Detect which cell encompasses the target text, then output its (X, Y) center coordinate. 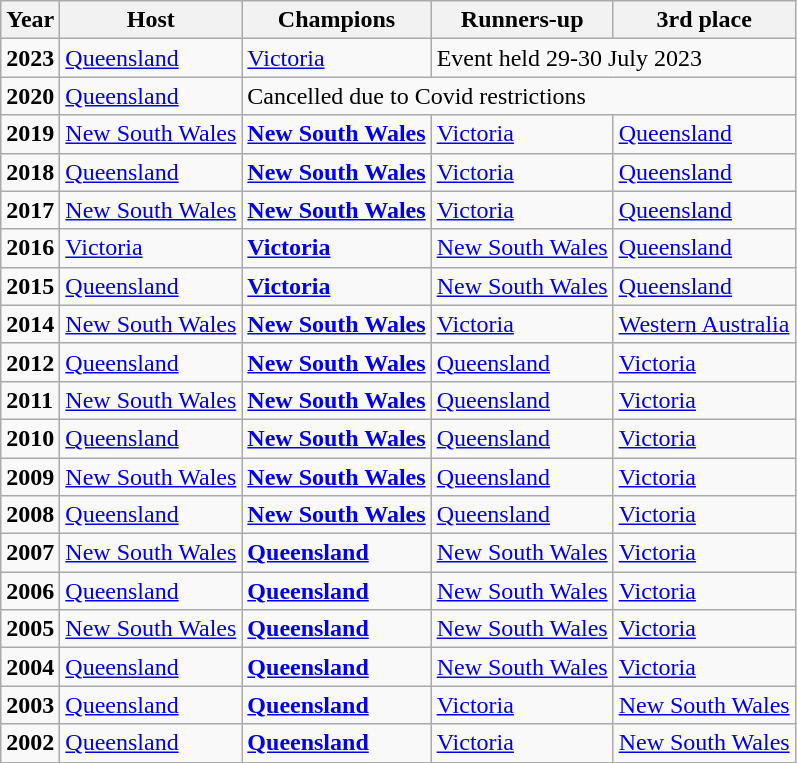
2016 (30, 248)
2003 (30, 705)
2012 (30, 362)
2018 (30, 172)
2019 (30, 134)
2015 (30, 286)
2002 (30, 743)
Western Australia (704, 324)
Champions (336, 20)
2023 (30, 58)
2005 (30, 629)
2009 (30, 477)
2017 (30, 210)
2007 (30, 553)
Host (151, 20)
Runners-up (522, 20)
3rd place (704, 20)
2004 (30, 667)
2014 (30, 324)
Event held 29-30 July 2023 (613, 58)
2006 (30, 591)
Year (30, 20)
2008 (30, 515)
2020 (30, 96)
2011 (30, 400)
2010 (30, 438)
Cancelled due to Covid restrictions (518, 96)
